Return the [x, y] coordinate for the center point of the cell that contains the specified text.  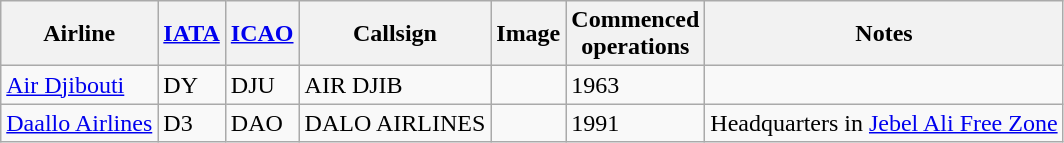
DALO AIRLINES [395, 123]
Headquarters in Jebel Ali Free Zone [884, 123]
AIR DJIB [395, 85]
1991 [636, 123]
Daallo Airlines [80, 123]
Notes [884, 34]
Airline [80, 34]
Callsign [395, 34]
Air Djibouti [80, 85]
D3 [192, 123]
ICAO [262, 34]
1963 [636, 85]
DJU [262, 85]
DAO [262, 123]
Commencedoperations [636, 34]
DY [192, 85]
IATA [192, 34]
Image [528, 34]
